Determine the (X, Y) coordinate at the center of the cell enclosing the given text.  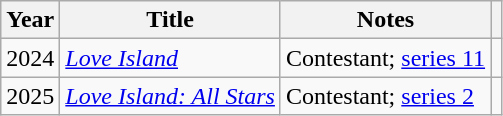
Notes (385, 20)
Contestant; series 2 (385, 96)
2025 (30, 96)
Love Island: All Stars (170, 96)
Contestant; series 11 (385, 58)
Year (30, 20)
2024 (30, 58)
Title (170, 20)
Love Island (170, 58)
